From the cell containing the given text, extract its center point as [X, Y] coordinate. 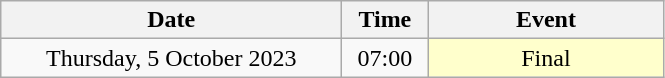
Time [385, 20]
Final [546, 58]
Event [546, 20]
Date [172, 20]
07:00 [385, 58]
Thursday, 5 October 2023 [172, 58]
